For the text-containing cell, return its midpoint in [X, Y] coordinate format. 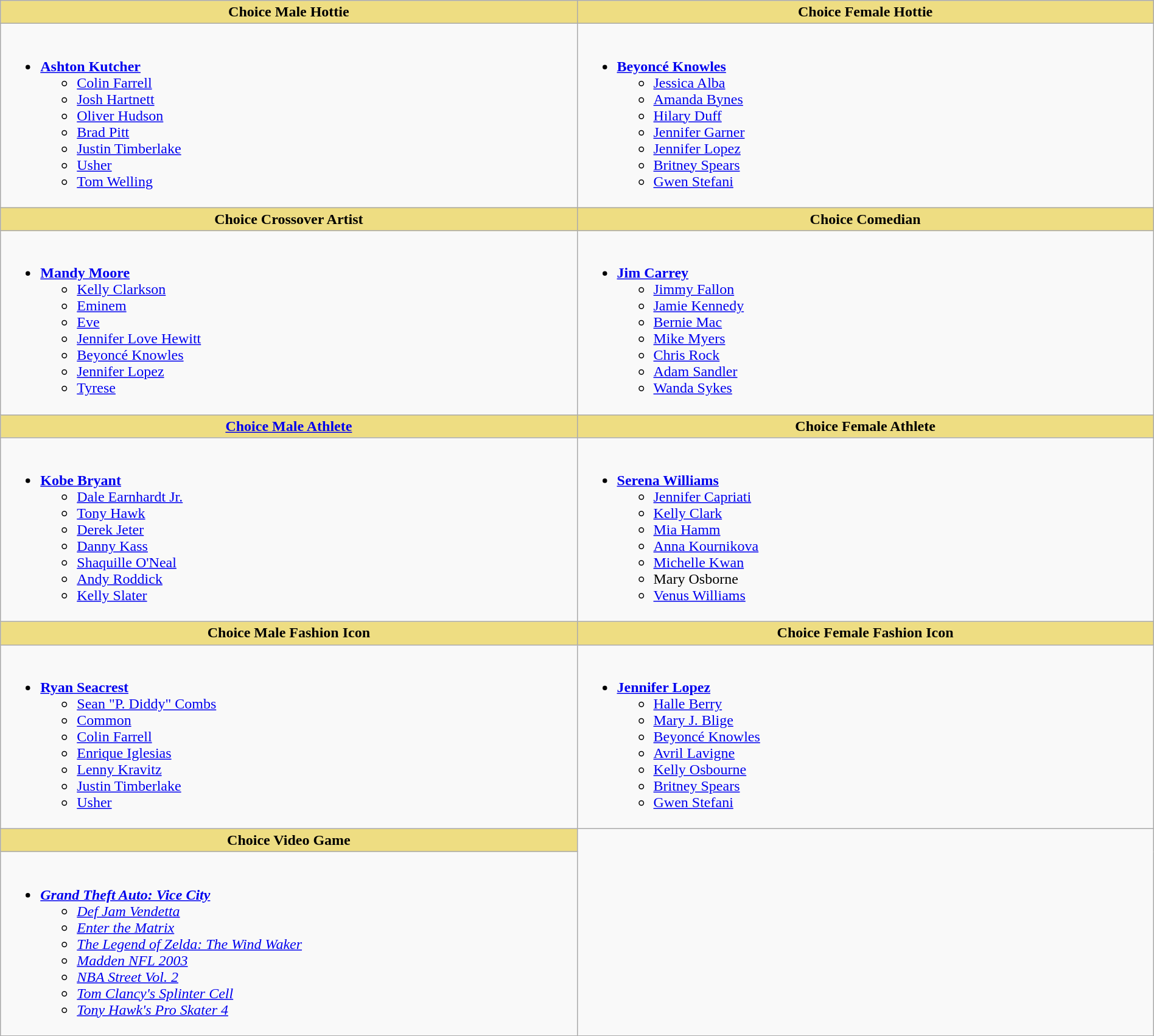
Choice Male Fashion Icon [288, 633]
Choice Crossover Artist [288, 219]
Choice Male Athlete [288, 426]
Serena WilliamsJennifer CapriatiKelly ClarkMia HammAnna KournikovaMichelle KwanMary OsborneVenus Williams [865, 530]
Ryan SeacrestSean "P. Diddy" CombsCommonColin FarrellEnrique IglesiasLenny KravitzJustin TimberlakeUsher [288, 737]
Kobe BryantDale Earnhardt Jr.Tony HawkDerek JeterDanny KassShaquille O'NealAndy RoddickKelly Slater [288, 530]
Choice Male Hottie [288, 12]
Choice Female Athlete [865, 426]
Beyoncé KnowlesJessica AlbaAmanda BynesHilary DuffJennifer GarnerJennifer LopezBritney SpearsGwen Stefani [865, 116]
Jim CarreyJimmy FallonJamie KennedyBernie MacMike MyersChris RockAdam SandlerWanda Sykes [865, 323]
Mandy MooreKelly ClarksonEminemEveJennifer Love HewittBeyoncé KnowlesJennifer LopezTyrese [288, 323]
Jennifer LopezHalle BerryMary J. BligeBeyoncé KnowlesAvril LavigneKelly OsbourneBritney SpearsGwen Stefani [865, 737]
Ashton KutcherColin FarrellJosh HartnettOliver HudsonBrad PittJustin TimberlakeUsherTom Welling [288, 116]
Choice Video Game [288, 840]
Choice Female Fashion Icon [865, 633]
Choice Female Hottie [865, 12]
Choice Comedian [865, 219]
